Capture the cell that displays the provided text and extract its (X, Y) central coordinate. 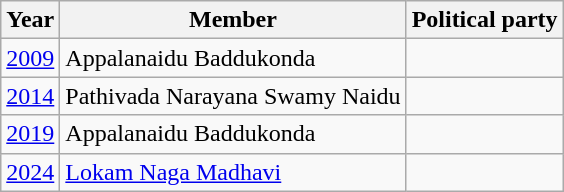
2014 (30, 96)
Political party (484, 20)
Lokam Naga Madhavi (233, 172)
Pathivada Narayana Swamy Naidu (233, 96)
Member (233, 20)
2024 (30, 172)
2019 (30, 134)
Year (30, 20)
2009 (30, 58)
